Detect which cell encompasses the target text, then output its [X, Y] center coordinate. 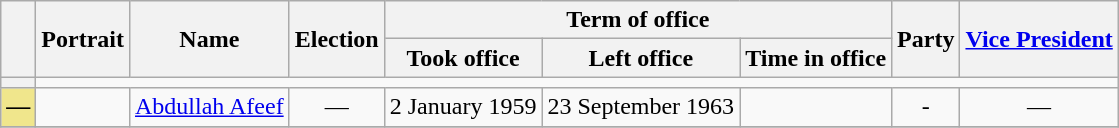
Vice President [1039, 39]
2 January 1959 [463, 107]
Election [336, 39]
Abdullah Afeef [209, 107]
Portrait [83, 39]
- [926, 107]
Name [209, 39]
23 September 1963 [641, 107]
Time in office [816, 58]
Party [926, 39]
Left office [641, 58]
Term of office [638, 20]
Took office [463, 58]
